Provide the [x, y] coordinate of the cell's center where the given text is located.  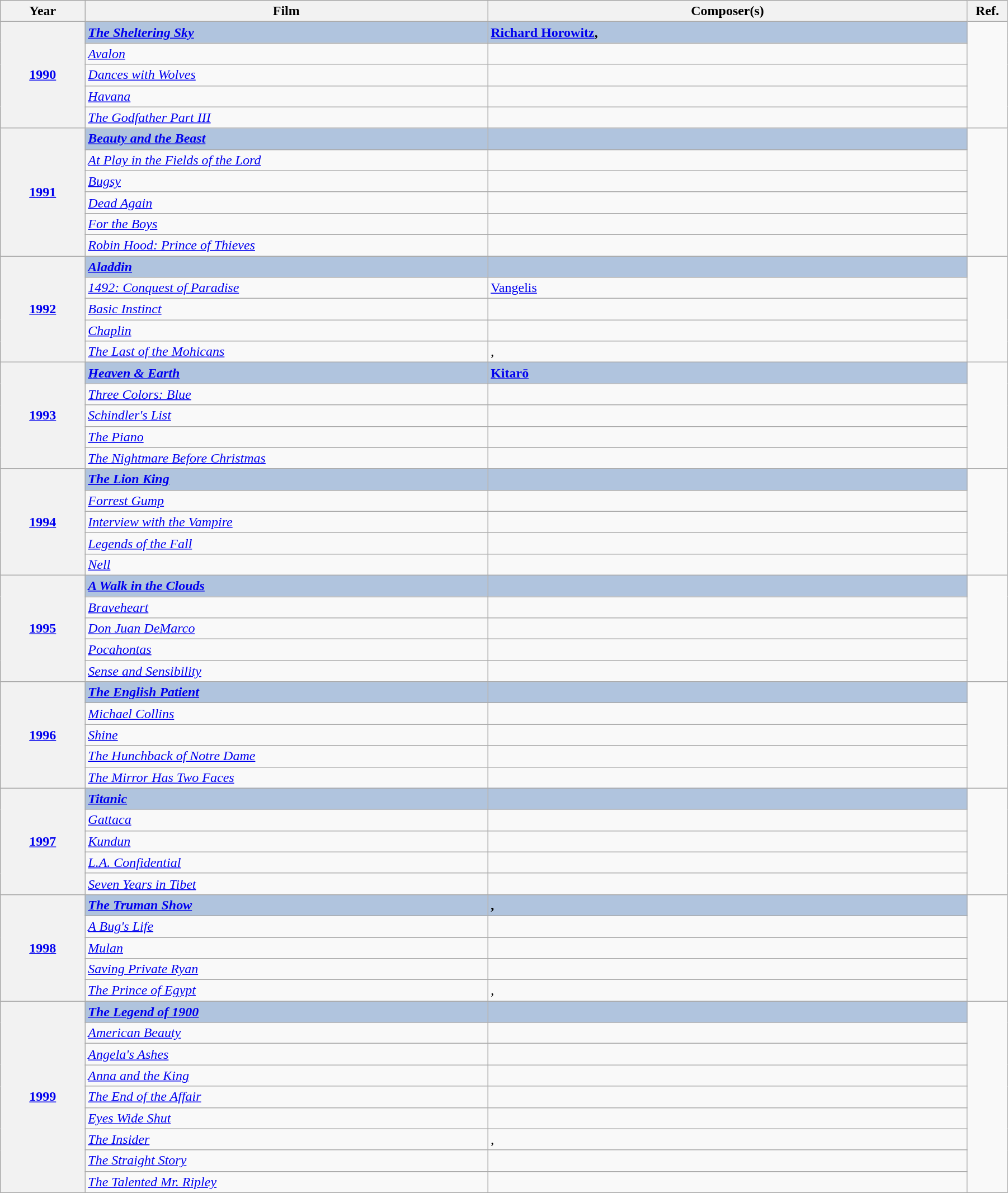
The English Patient [286, 692]
Seven Years in Tibet [286, 884]
Avalon [286, 54]
Dead Again [286, 202]
The Straight Story [286, 1161]
Nell [286, 564]
The Insider [286, 1139]
Basic Instinct [286, 309]
The Mirror Has Two Faces [286, 777]
The Last of the Mohicans [286, 352]
American Beauty [286, 1033]
1997 [43, 841]
Kundun [286, 841]
Michael Collins [286, 714]
The Lion King [286, 479]
1994 [43, 522]
Heaven & Earth [286, 373]
1996 [43, 735]
The Legend of 1900 [286, 1012]
The Truman Show [286, 905]
Titanic [286, 799]
The Piano [286, 437]
1995 [43, 628]
At Play in the Fields of the Lord [286, 160]
Don Juan DeMarco [286, 629]
The Talented Mr. Ripley [286, 1182]
Bugsy [286, 181]
Year [43, 11]
The Godfather Part III [286, 117]
Mulan [286, 948]
The Nightmare Before Christmas [286, 458]
Shine [286, 735]
Gattaca [286, 820]
Robin Hood: Prince of Thieves [286, 245]
Braveheart [286, 607]
Angela's Ashes [286, 1054]
1992 [43, 309]
1993 [43, 416]
Eyes Wide Shut [286, 1118]
The Hunchback of Notre Dame [286, 756]
Beauty and the Beast [286, 139]
Saving Private Ryan [286, 969]
1492: Conquest of Paradise [286, 288]
For the Boys [286, 224]
Interview with the Vampire [286, 522]
Film [286, 11]
A Walk in the Clouds [286, 586]
Havana [286, 96]
Ref. [987, 11]
Pocahontas [286, 650]
Schindler's List [286, 416]
Composer(s) [728, 11]
1990 [43, 75]
1999 [43, 1097]
Richard Horowitz, [728, 32]
1991 [43, 192]
The Prince of Egypt [286, 991]
Anna and the King [286, 1076]
The End of the Affair [286, 1097]
Aladdin [286, 267]
1998 [43, 947]
Sense and Sensibility [286, 671]
Vangelis [728, 288]
Legends of the Fall [286, 543]
Three Colors: Blue [286, 394]
Dances with Wolves [286, 75]
A Bug's Life [286, 926]
Forrest Gump [286, 501]
Kitarō [728, 373]
Chaplin [286, 331]
L.A. Confidential [286, 862]
The Sheltering Sky [286, 32]
